Search for the cell housing the specified text and yield its (x, y) center coordinate. 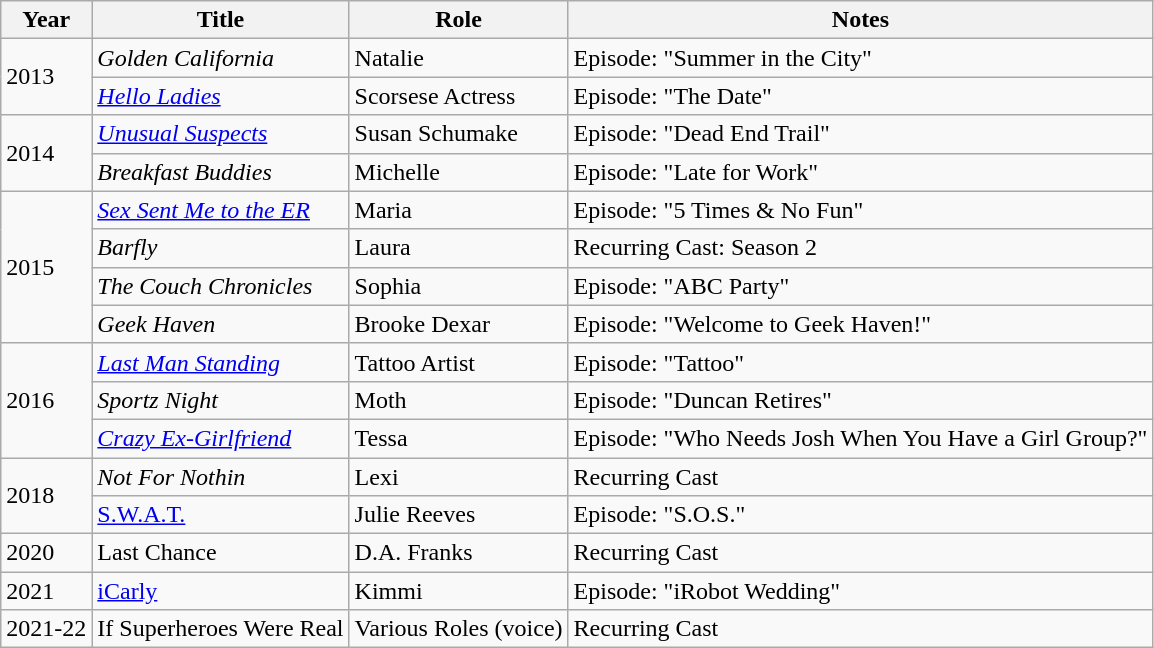
Episode: "Who Needs Josh When You Have a Girl Group?" (860, 438)
Recurring Cast: Season 2 (860, 248)
Brooke Dexar (458, 324)
Geek Haven (220, 324)
Episode: "S.O.S." (860, 515)
2020 (46, 553)
Hello Ladies (220, 96)
Kimmi (458, 591)
2021 (46, 591)
Year (46, 20)
Laura (458, 248)
Golden California (220, 58)
Sophia (458, 286)
Episode: "iRobot Wedding" (860, 591)
Natalie (458, 58)
S.W.A.T. (220, 515)
Tessa (458, 438)
Episode: "ABC Party" (860, 286)
Role (458, 20)
Barfly (220, 248)
Sportz Night (220, 400)
2013 (46, 77)
Maria (458, 210)
Last Chance (220, 553)
Episode: "Duncan Retires" (860, 400)
Julie Reeves (458, 515)
If Superheroes Were Real (220, 629)
Episode: "Welcome to Geek Haven!" (860, 324)
Episode: "5 Times & No Fun" (860, 210)
Unusual Suspects (220, 134)
Scorsese Actress (458, 96)
2021-22 (46, 629)
Lexi (458, 477)
2018 (46, 496)
Episode: "Late for Work" (860, 172)
Episode: "The Date" (860, 96)
Michelle (458, 172)
Susan Schumake (458, 134)
2014 (46, 153)
Notes (860, 20)
Various Roles (voice) (458, 629)
Title (220, 20)
Crazy Ex-Girlfriend (220, 438)
iCarly (220, 591)
2015 (46, 267)
Breakfast Buddies (220, 172)
The Couch Chronicles (220, 286)
Tattoo Artist (458, 362)
Episode: "Dead End Trail" (860, 134)
D.A. Franks (458, 553)
Sex Sent Me to the ER (220, 210)
Moth (458, 400)
Episode: "Tattoo" (860, 362)
Not For Nothin (220, 477)
Episode: "Summer in the City" (860, 58)
2016 (46, 400)
Last Man Standing (220, 362)
